For the text-containing cell, return its midpoint in (X, Y) coordinate format. 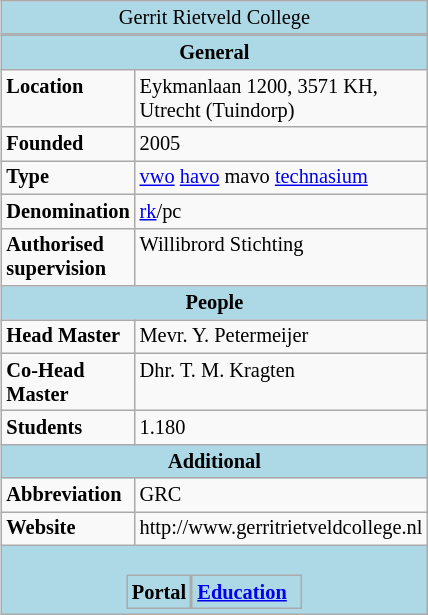
Website (68, 529)
Dhr. T. M. Kragten (282, 382)
Denomination (68, 212)
Portal (159, 592)
Willibrord Stichting (282, 257)
Additional (215, 461)
Location (68, 99)
People (215, 303)
Mevr. Y. Petermeijer (282, 337)
Abbreviation (68, 495)
Students (68, 428)
Type (68, 178)
rk/pc (282, 212)
GRC (282, 495)
Head Master (68, 337)
2005 (282, 144)
Eykmanlaan 1200, 3571 KH, Utrecht (Tuindorp) (282, 99)
1.180 (282, 428)
Portal Education (215, 580)
Authorised supervision (68, 257)
vwo havo mavo technasium (282, 178)
Founded (68, 144)
http://www.gerritrietveldcollege.nl (282, 529)
General (215, 53)
Gerrit Rietveld College (215, 18)
Co-Head Master (68, 382)
Education (248, 592)
